Pinpoint the cell where the given text exists, returning its [X, Y] midpoint coordinate. 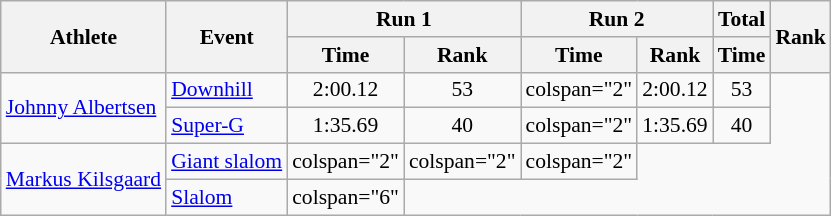
Super-G [226, 126]
Markus Kilsgaard [84, 180]
Run 2 [617, 19]
Giant slalom [226, 162]
colspan="6" [346, 197]
Run 1 [404, 19]
Slalom [226, 197]
Downhill [226, 90]
Total [742, 19]
Johnny Albertsen [84, 108]
Event [226, 36]
Athlete [84, 36]
